Pinpoint the cell where the given text exists, returning its [x, y] midpoint coordinate. 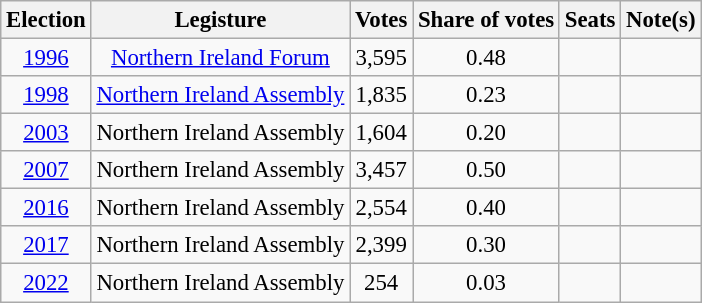
0.03 [486, 283]
1,604 [382, 133]
2,399 [382, 245]
3,457 [382, 170]
Election [46, 20]
2016 [46, 208]
254 [382, 283]
0.48 [486, 58]
2003 [46, 133]
2017 [46, 245]
3,595 [382, 58]
0.23 [486, 95]
Note(s) [661, 20]
1998 [46, 95]
Seats [590, 20]
1,835 [382, 95]
Northern Ireland Forum [220, 58]
Legisture [220, 20]
0.50 [486, 170]
1996 [46, 58]
0.40 [486, 208]
0.30 [486, 245]
Share of votes [486, 20]
2022 [46, 283]
2007 [46, 170]
Votes [382, 20]
0.20 [486, 133]
2,554 [382, 208]
